Capture the cell that displays the provided text and extract its (x, y) central coordinate. 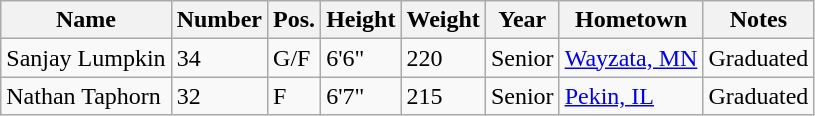
Wayzata, MN (631, 58)
G/F (294, 58)
Hometown (631, 20)
Notes (758, 20)
6'6" (361, 58)
Pekin, IL (631, 96)
34 (219, 58)
Number (219, 20)
Sanjay Lumpkin (86, 58)
F (294, 96)
Height (361, 20)
Name (86, 20)
Pos. (294, 20)
Weight (443, 20)
Nathan Taphorn (86, 96)
6'7" (361, 96)
215 (443, 96)
220 (443, 58)
32 (219, 96)
Year (522, 20)
